Pinpoint the cell where the given text exists, returning its (x, y) midpoint coordinate. 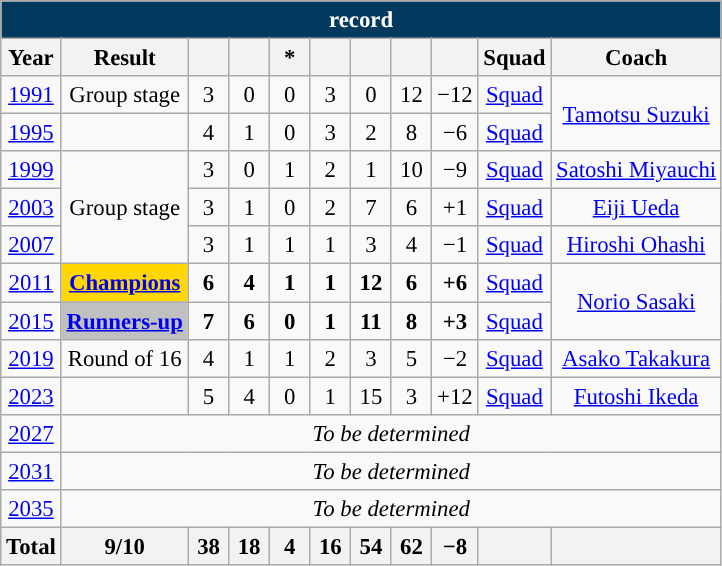
Total (31, 546)
−1 (455, 245)
Tamotsu Suzuki (636, 114)
2003 (31, 208)
+3 (455, 321)
−6 (455, 133)
54 (372, 546)
Runners-up (124, 321)
2031 (31, 471)
15 (372, 396)
2019 (31, 358)
38 (208, 546)
62 (412, 546)
1995 (31, 133)
2035 (31, 509)
Round of 16 (124, 358)
2023 (31, 396)
* (290, 58)
11 (372, 321)
Satoshi Miyauchi (636, 170)
2027 (31, 433)
Hiroshi Ohashi (636, 245)
Result (124, 58)
Year (31, 58)
record (362, 20)
Champions (124, 283)
2015 (31, 321)
Asako Takakura (636, 358)
+6 (455, 283)
Eiji Ueda (636, 208)
+12 (455, 396)
16 (330, 546)
2011 (31, 283)
18 (250, 546)
1991 (31, 95)
+1 (455, 208)
−8 (455, 546)
2007 (31, 245)
−9 (455, 170)
Norio Sasaki (636, 302)
10 (412, 170)
Coach (636, 58)
1999 (31, 170)
−12 (455, 95)
Futoshi Ikeda (636, 396)
9/10 (124, 546)
−2 (455, 358)
